Pinpoint the cell where the given text exists, returning its (X, Y) midpoint coordinate. 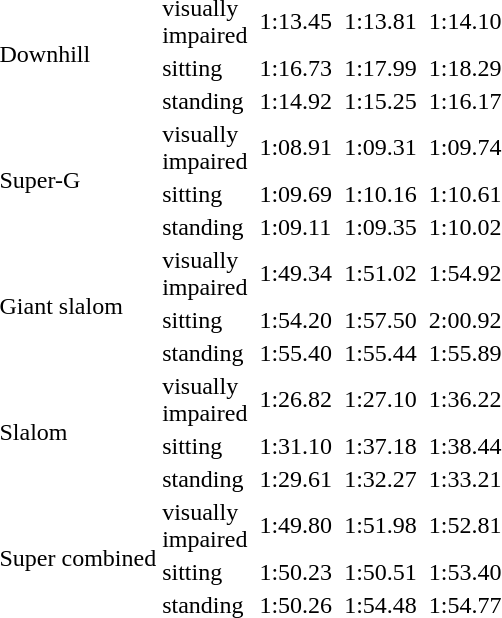
1:57.50 (381, 320)
1:54.20 (296, 320)
1:17.99 (381, 68)
1:08.91 (296, 148)
1:09.11 (296, 227)
1:10.16 (381, 194)
1:32.27 (381, 479)
1:51.98 (381, 526)
1:49.34 (296, 274)
1:16.73 (296, 68)
1:37.18 (381, 446)
1:09.35 (381, 227)
1:51.02 (381, 274)
1:31.10 (296, 446)
1:55.40 (296, 353)
1:26.82 (296, 400)
1:15.25 (381, 101)
1:50.51 (381, 572)
1:09.31 (381, 148)
1:29.61 (296, 479)
1:09.69 (296, 194)
1:50.23 (296, 572)
1:49.80 (296, 526)
1:27.10 (381, 400)
1:55.44 (381, 353)
1:14.92 (296, 101)
